Pinpoint the cell where the given text exists, returning its (X, Y) midpoint coordinate. 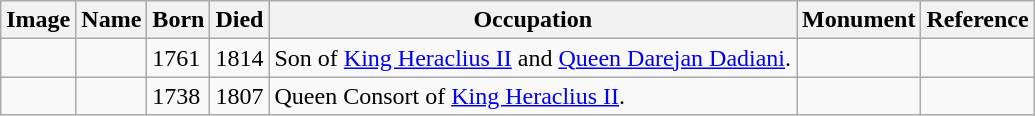
1814 (240, 58)
Died (240, 20)
Monument (859, 20)
Reference (978, 20)
Image (38, 20)
1738 (178, 96)
1761 (178, 58)
1807 (240, 96)
Occupation (533, 20)
Name (112, 20)
Son of King Heraclius II and Queen Darejan Dadiani. (533, 58)
Born (178, 20)
Queen Consort of King Heraclius II. (533, 96)
